From the cell containing the given text, extract its center point as [x, y] coordinate. 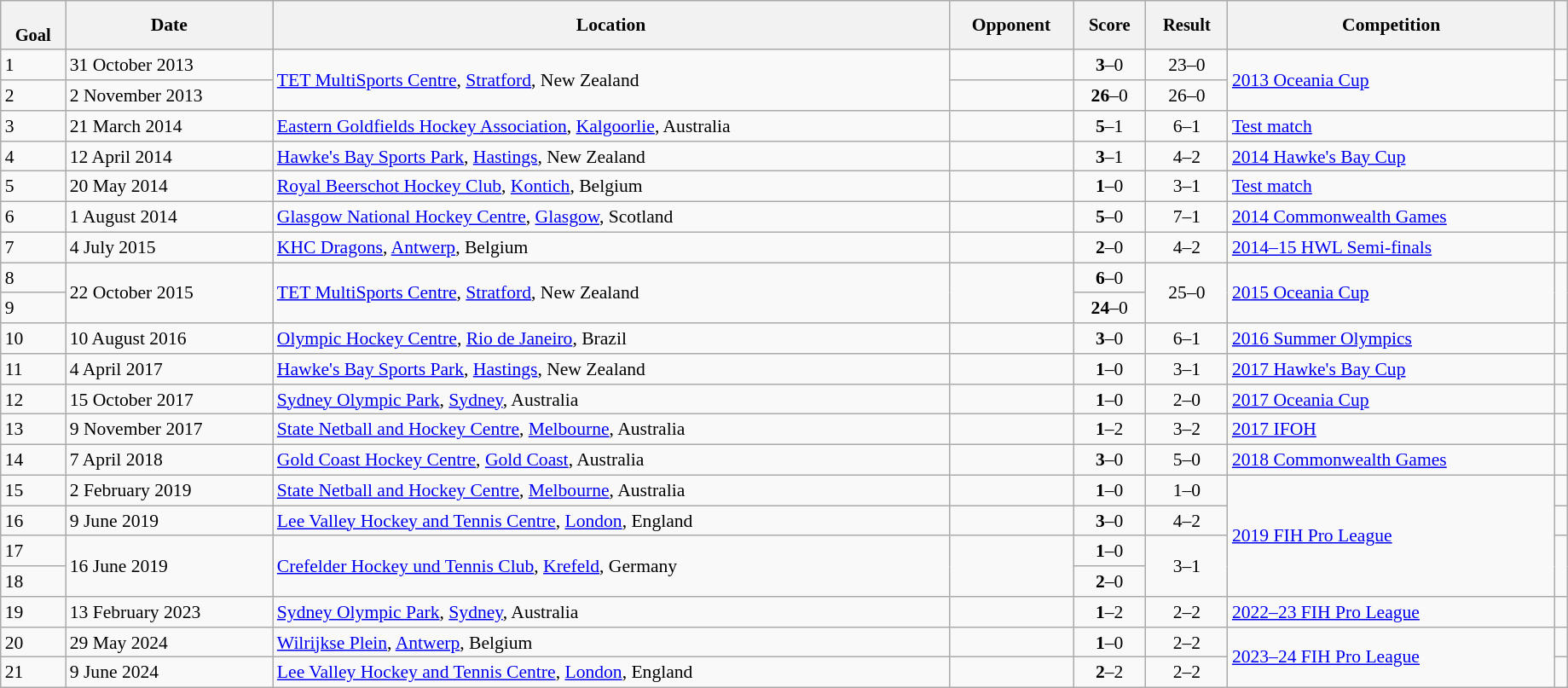
16 [33, 521]
2017 Oceania Cup [1392, 400]
1 August 2014 [169, 217]
KHC Dragons, Antwerp, Belgium [611, 248]
2022–23 FIH Pro League [1392, 612]
2017 IFOH [1392, 430]
Olympic Hockey Centre, Rio de Janeiro, Brazil [611, 338]
20 May 2014 [169, 187]
14 [33, 460]
31 October 2013 [169, 66]
9 [33, 309]
Wilrijkse Plein, Antwerp, Belgium [611, 643]
Date [169, 26]
2017 Hawke's Bay Cup [1392, 369]
2 November 2013 [169, 95]
21 [33, 673]
24–0 [1110, 309]
Location [611, 26]
29 May 2024 [169, 643]
2014 Hawke's Bay Cup [1392, 157]
11 [33, 369]
Eastern Goldfields Hockey Association, Kalgoorlie, Australia [611, 126]
2 [33, 95]
6 [33, 217]
20 [33, 643]
17 [33, 552]
7 [33, 248]
2014–15 HWL Semi-finals [1392, 248]
2023–24 FIH Pro League [1392, 658]
7–1 [1187, 217]
Score [1110, 26]
2019 FIH Pro League [1392, 536]
6–0 [1110, 278]
4 July 2015 [169, 248]
Competition [1392, 26]
15 [33, 491]
2015 Oceania Cup [1392, 293]
10 August 2016 [169, 338]
25–0 [1187, 293]
7 April 2018 [169, 460]
Crefelder Hockey und Tennis Club, Krefeld, Germany [611, 566]
4 April 2017 [169, 369]
23–0 [1187, 66]
2 February 2019 [169, 491]
2018 Commonwealth Games [1392, 460]
5–1 [1110, 126]
9 June 2019 [169, 521]
21 March 2014 [169, 126]
Result [1187, 26]
3 [33, 126]
19 [33, 612]
16 June 2019 [169, 566]
Goal [33, 26]
15 October 2017 [169, 400]
18 [33, 581]
13 [33, 430]
4 [33, 157]
2016 Summer Olympics [1392, 338]
22 October 2015 [169, 293]
Gold Coast Hockey Centre, Gold Coast, Australia [611, 460]
9 November 2017 [169, 430]
12 April 2014 [169, 157]
5 [33, 187]
10 [33, 338]
Royal Beerschot Hockey Club, Kontich, Belgium [611, 187]
9 June 2024 [169, 673]
8 [33, 278]
Opponent [1011, 26]
13 February 2023 [169, 612]
2013 Oceania Cup [1392, 80]
2014 Commonwealth Games [1392, 217]
Glasgow National Hockey Centre, Glasgow, Scotland [611, 217]
12 [33, 400]
3–2 [1187, 430]
1 [33, 66]
